Find where the given text appears and provide that cell's center as [x, y] coordinate. 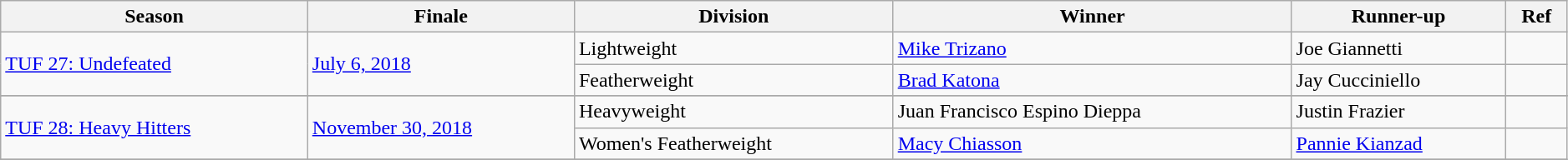
Finale [441, 17]
TUF 28: Heavy Hitters [155, 127]
Juan Francisco Espino Dieppa [1093, 112]
Division [733, 17]
Brad Katona [1093, 80]
Ref [1536, 17]
Season [155, 17]
Pannie Kianzad [1398, 143]
Mike Trizano [1093, 48]
Featherweight [733, 80]
Winner [1093, 17]
July 6, 2018 [441, 64]
Macy Chiasson [1093, 143]
Lightweight [733, 48]
Women's Featherweight [733, 143]
Jay Cucciniello [1398, 80]
Heavyweight [733, 112]
Justin Frazier [1398, 112]
TUF 27: Undefeated [155, 64]
Runner-up [1398, 17]
November 30, 2018 [441, 127]
Joe Giannetti [1398, 48]
